For the text-containing cell, return its midpoint in [X, Y] coordinate format. 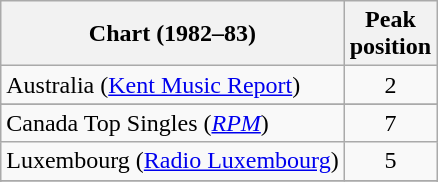
2 [390, 85]
Peakposition [390, 34]
Australia (Kent Music Report) [172, 85]
Chart (1982–83) [172, 34]
Canada Top Singles (RPM) [172, 123]
Luxembourg (Radio Luxembourg) [172, 161]
5 [390, 161]
7 [390, 123]
